Output the (x, y) coordinate of the center of the cell containing the given text.  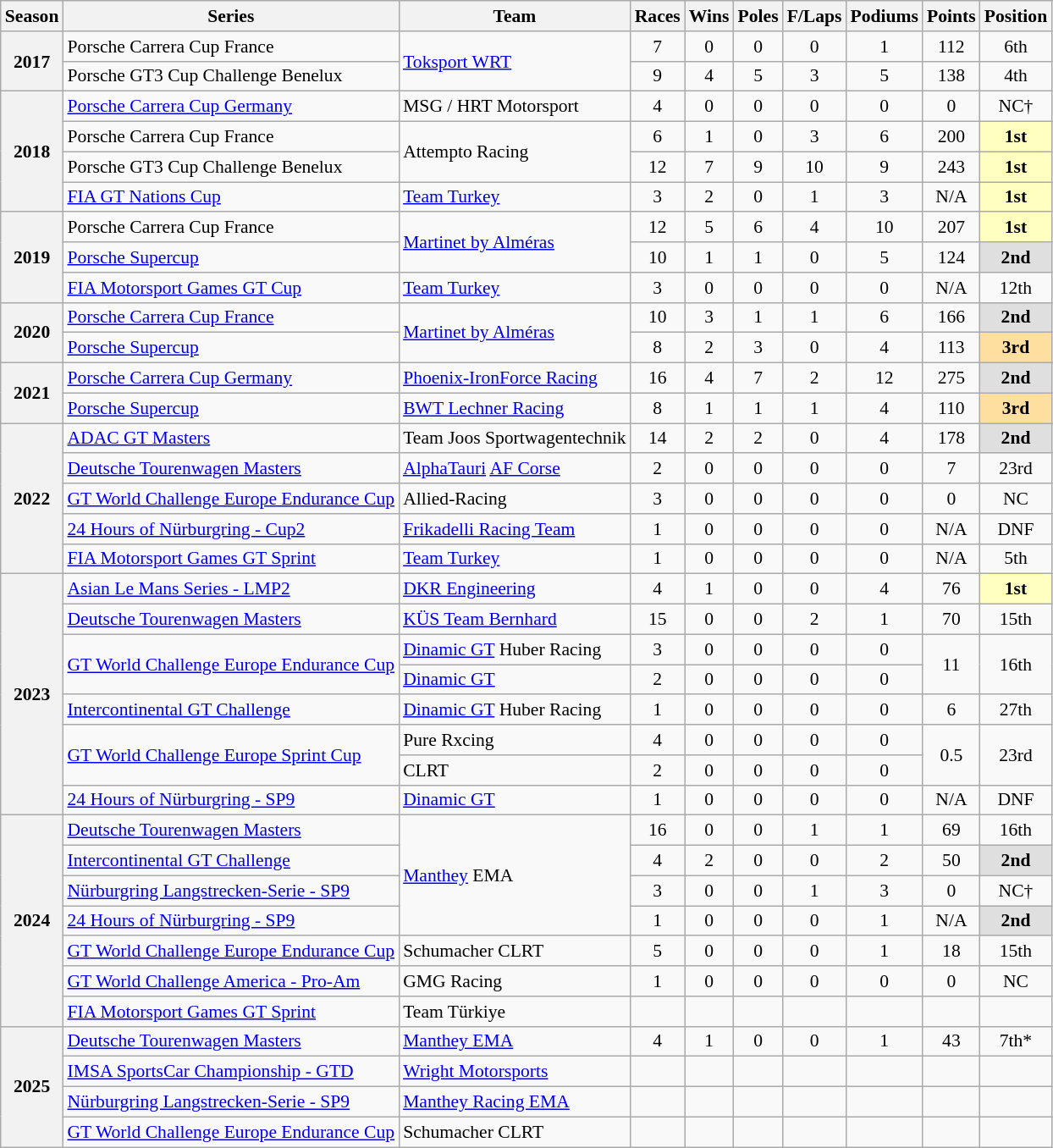
275 (951, 378)
FIA Motorsport Games GT Cup (230, 288)
124 (951, 257)
Podiums (885, 16)
Allied-Racing (515, 499)
2017 (32, 61)
70 (951, 620)
BWT Lechner Racing (515, 408)
Wright Motorsports (515, 1072)
12th (1016, 288)
2019 (32, 257)
18 (951, 952)
243 (951, 167)
7th* (1016, 1041)
Poles (758, 16)
5th (1016, 559)
ADAC GT Masters (230, 439)
Points (951, 16)
KÜS Team Bernhard (515, 620)
2024 (32, 921)
Attempto Racing (515, 152)
2020 (32, 332)
Frikadelli Racing Team (515, 529)
DKR Engineering (515, 589)
4th (1016, 76)
2022 (32, 499)
F/Laps (814, 16)
Phoenix-IronForce Racing (515, 378)
27th (1016, 710)
178 (951, 439)
207 (951, 228)
Asian Le Mans Series - LMP2 (230, 589)
69 (951, 831)
76 (951, 589)
11 (951, 664)
MSG / HRT Motorsport (515, 107)
14 (658, 439)
2018 (32, 152)
GT World Challenge Europe Sprint Cup (230, 755)
AlphaTauri AF Corse (515, 469)
113 (951, 348)
Team (515, 16)
Pure Rxcing (515, 740)
110 (951, 408)
GMG Racing (515, 981)
Team Joos Sportwagentechnik (515, 439)
15 (658, 620)
200 (951, 137)
Series (230, 16)
24 Hours of Nürburgring - Cup2 (230, 529)
2021 (32, 393)
IMSA SportsCar Championship - GTD (230, 1072)
Season (32, 16)
43 (951, 1041)
Races (658, 16)
Manthey Racing EMA (515, 1102)
6th (1016, 47)
112 (951, 47)
50 (951, 861)
FIA GT Nations Cup (230, 197)
CLRT (515, 770)
Position (1016, 16)
138 (951, 76)
2023 (32, 694)
GT World Challenge America - Pro-Am (230, 981)
Team Türkiye (515, 1012)
166 (951, 317)
0.5 (951, 755)
Toksport WRT (515, 61)
2025 (32, 1086)
Wins (709, 16)
